Find where the given text appears and provide that cell's center as (X, Y) coordinate. 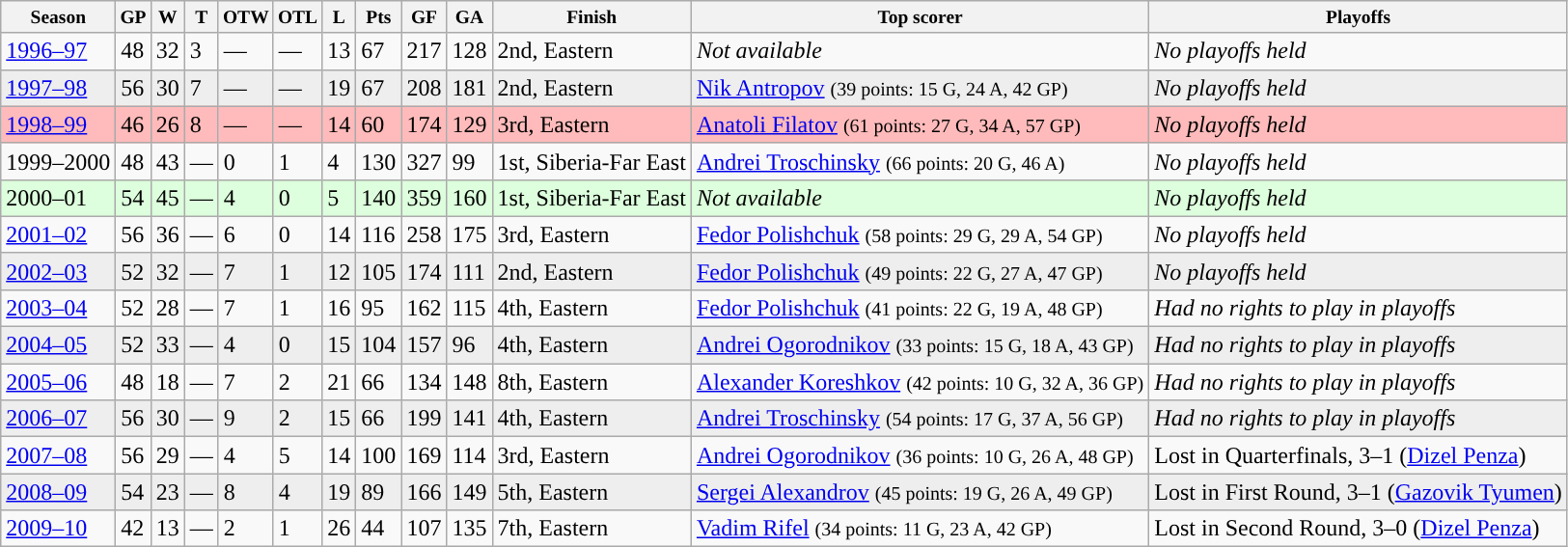
Anatoli Filatov (61 points: 27 G, 34 A, 57 GP) (920, 124)
327 (425, 161)
12 (340, 271)
141 (469, 419)
33 (168, 345)
107 (425, 529)
116 (378, 234)
44 (378, 529)
134 (425, 382)
208 (425, 88)
181 (469, 88)
99 (469, 161)
45 (168, 198)
Sergei Alexandrov (45 points: 19 G, 26 A, 49 GP) (920, 492)
2006–07 (58, 419)
111 (469, 271)
8th, Eastern (591, 382)
175 (469, 234)
16 (340, 308)
Andrei Troschinsky (66 points: 20 G, 46 A) (920, 161)
GA (469, 17)
21 (340, 382)
Andrei Troschinsky (54 points: 17 G, 37 A, 56 GP) (920, 419)
18 (168, 382)
L (340, 17)
OTL (297, 17)
Pts (378, 17)
2003–04 (58, 308)
2007–08 (58, 455)
9 (245, 419)
157 (425, 345)
2008–09 (58, 492)
359 (425, 198)
Lost in First Round, 3–1 (Gazovik Tyumen) (1359, 492)
135 (469, 529)
1997–98 (58, 88)
5th, Eastern (591, 492)
Vadim Rifel (34 points: 11 G, 23 A, 42 GP) (920, 529)
2000–01 (58, 198)
1996–97 (58, 51)
100 (378, 455)
104 (378, 345)
160 (469, 198)
Top scorer (920, 17)
258 (425, 234)
OTW (245, 17)
Finish (591, 17)
42 (133, 529)
Nik Antropov (39 points: 15 G, 24 A, 42 GP) (920, 88)
115 (469, 308)
1998–99 (58, 124)
60 (378, 124)
Season (58, 17)
Andrei Ogorodnikov (33 points: 15 G, 18 A, 43 GP) (920, 345)
36 (168, 234)
Alexander Koreshkov (42 points: 10 G, 32 A, 36 GP) (920, 382)
6 (245, 234)
114 (469, 455)
28 (168, 308)
162 (425, 308)
140 (378, 198)
166 (425, 492)
95 (378, 308)
Lost in Quarterfinals, 3–1 (Dizel Penza) (1359, 455)
2005–06 (58, 382)
Fedor Polishchuk (49 points: 22 G, 27 A, 47 GP) (920, 271)
Lost in Second Round, 3–0 (Dizel Penza) (1359, 529)
Andrei Ogorodnikov (36 points: 10 G, 26 A, 48 GP) (920, 455)
W (168, 17)
169 (425, 455)
2001–02 (58, 234)
Playoffs (1359, 17)
2004–05 (58, 345)
GF (425, 17)
43 (168, 161)
1999–2000 (58, 161)
2009–10 (58, 529)
129 (469, 124)
149 (469, 492)
T (201, 17)
3 (201, 51)
199 (425, 419)
96 (469, 345)
46 (133, 124)
GP (133, 17)
7th, Eastern (591, 529)
128 (469, 51)
Fedor Polishchuk (41 points: 22 G, 19 A, 48 GP) (920, 308)
89 (378, 492)
148 (469, 382)
29 (168, 455)
23 (168, 492)
217 (425, 51)
105 (378, 271)
Fedor Polishchuk (58 points: 29 G, 29 A, 54 GP) (920, 234)
2002–03 (58, 271)
130 (378, 161)
